Scan for the cell matching the given text and deliver its (X, Y) coordinate at center. 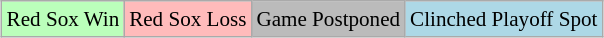
Game Postponed (328, 18)
Red Sox Loss (188, 18)
Clinched Playoff Spot (504, 18)
Red Sox Win (64, 18)
